Return the [x, y] coordinate for the center point of the cell that contains the specified text.  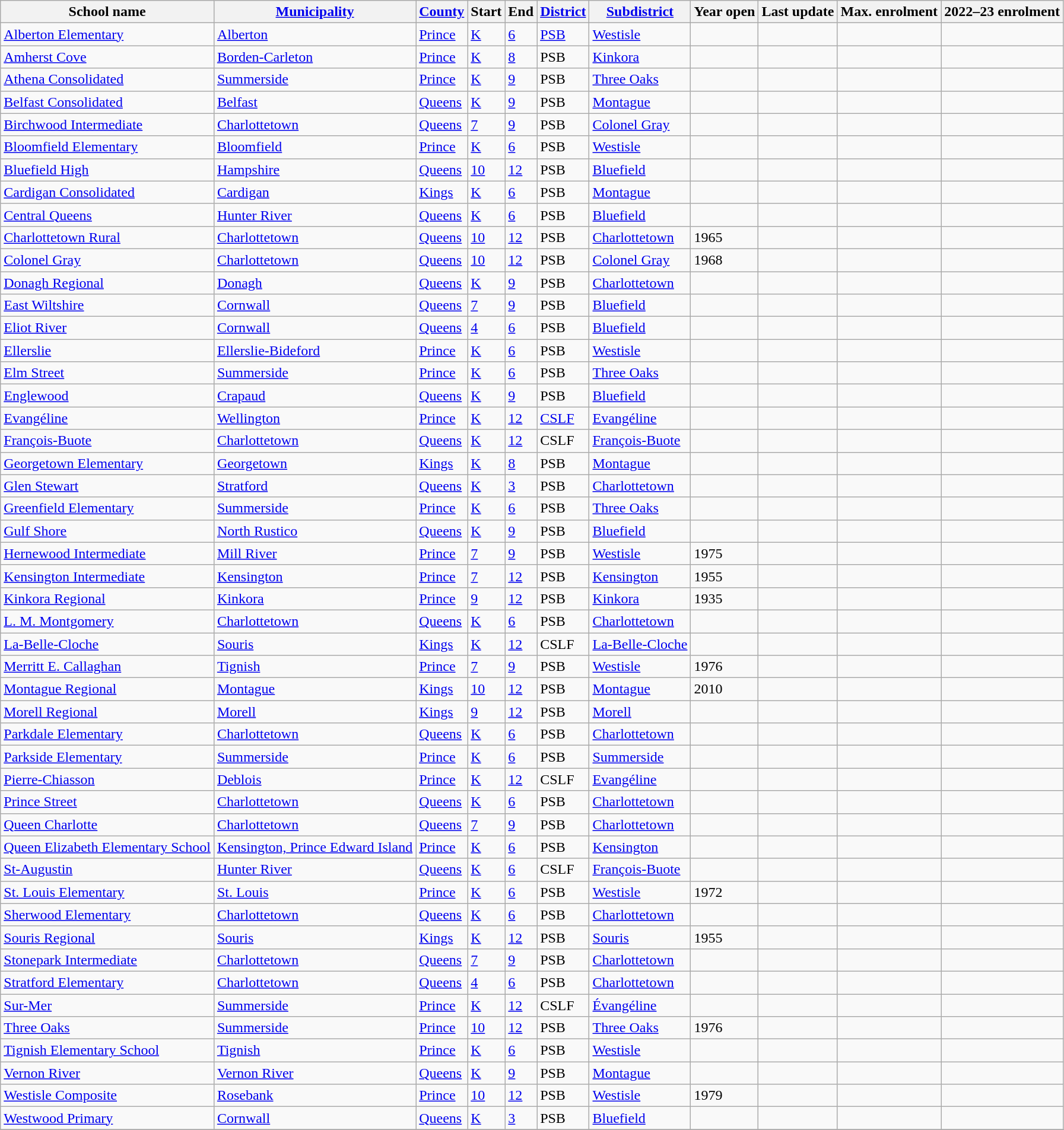
Subdistrict [640, 12]
1968 [725, 260]
Belfast Consolidated [107, 102]
L. M. Montgomery [107, 621]
1972 [725, 892]
Sur-Mer [107, 1005]
Charlottetown Rural [107, 237]
Eliot River [107, 328]
Évangéline [640, 1005]
Stratford Elementary [107, 982]
Birchwood Intermediate [107, 125]
Deblois [315, 779]
Englewood [107, 396]
Morell Regional [107, 712]
District [563, 12]
Hernewood Intermediate [107, 553]
Belfast [315, 102]
Parkside Elementary [107, 757]
East Wiltshire [107, 305]
End [521, 12]
Borden-Carleton [315, 57]
Kensington, Prince Edward Island [315, 847]
Amherst Cove [107, 57]
Crapaud [315, 396]
Glen Stewart [107, 486]
Westisle Composite [107, 1096]
Wellington [315, 418]
Ellerslie [107, 351]
Queen Elizabeth Elementary School [107, 847]
2010 [725, 689]
Georgetown Elementary [107, 463]
Last update [798, 12]
St. Louis Elementary [107, 892]
Parkdale Elementary [107, 734]
1935 [725, 599]
1965 [725, 237]
Donagh Regional [107, 283]
Municipality [315, 12]
Alberton [315, 34]
Year open [725, 12]
Cardigan [315, 192]
Cardigan Consolidated [107, 192]
North Rustico [315, 531]
Kinkora Regional [107, 599]
Prince Street [107, 802]
Athena Consolidated [107, 79]
Gulf Shore [107, 531]
Sherwood Elementary [107, 915]
School name [107, 12]
Bloomfield [315, 147]
Donagh [315, 283]
Westwood Primary [107, 1118]
Merritt E. Callaghan [107, 667]
Mill River [315, 553]
Pierre-Chiasson [107, 779]
St. Louis [315, 892]
Elm Street [107, 373]
Queen Charlotte [107, 825]
Ellerslie-Bideford [315, 351]
Rosebank [315, 1096]
Bluefield High [107, 170]
2022–23 enrolment [1002, 12]
1979 [725, 1096]
Start [487, 12]
Montague Regional [107, 689]
Central Queens [107, 215]
St-Augustin [107, 870]
Max. enrolment [889, 12]
County [442, 12]
Georgetown [315, 463]
Alberton Elementary [107, 34]
Kensington Intermediate [107, 576]
Greenfield Elementary [107, 508]
Stonepark Intermediate [107, 960]
Hampshire [315, 170]
Stratford [315, 486]
Tignish Elementary School [107, 1051]
Bloomfield Elementary [107, 147]
Souris Regional [107, 937]
1975 [725, 553]
